Determine the (x, y) coordinate at the center of the cell enclosing the given text.  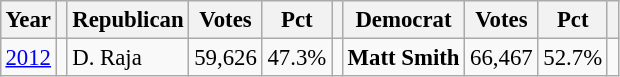
59,626 (226, 57)
47.3% (296, 57)
Democrat (404, 20)
66,467 (502, 57)
Year (28, 20)
Matt Smith (404, 57)
D. Raja (128, 57)
2012 (28, 57)
Republican (128, 20)
52.7% (572, 57)
